Provide the (X, Y) coordinate of the cell's center where the given text is located.  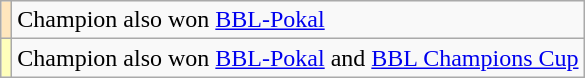
Champion also won BBL-Pokal and BBL Champions Cup (298, 58)
Champion also won BBL-Pokal (298, 20)
